Return the (X, Y) coordinate for the center point of the cell that contains the specified text.  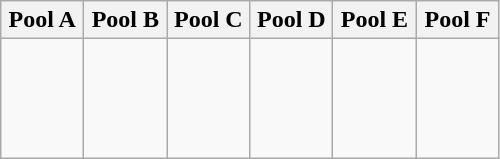
Pool D (292, 20)
Pool B (126, 20)
Pool A (42, 20)
Pool C (208, 20)
Pool E (374, 20)
Pool F (458, 20)
